Find where the given text appears and provide that cell's center as [x, y] coordinate. 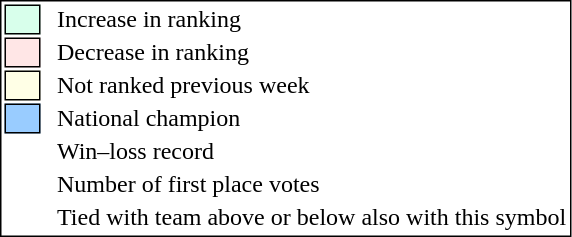
National champion [312, 119]
Decrease in ranking [312, 53]
Win–loss record [312, 151]
Number of first place votes [312, 185]
Tied with team above or below also with this symbol [312, 217]
Not ranked previous week [312, 85]
Increase in ranking [312, 19]
